Scan for the cell matching the given text and deliver its (X, Y) coordinate at center. 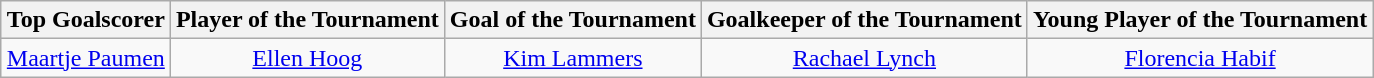
Ellen Hoog (307, 58)
Young Player of the Tournament (1200, 20)
Rachael Lynch (864, 58)
Maartje Paumen (86, 58)
Florencia Habif (1200, 58)
Goalkeeper of the Tournament (864, 20)
Goal of the Tournament (572, 20)
Top Goalscorer (86, 20)
Kim Lammers (572, 58)
Player of the Tournament (307, 20)
